Output the [x, y] coordinate of the center of the cell containing the given text.  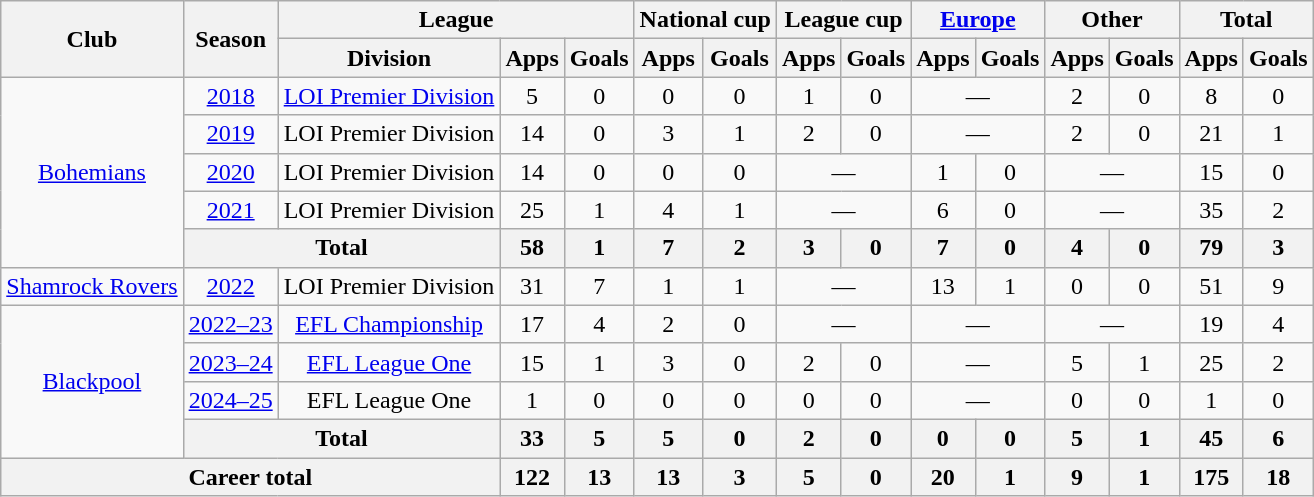
35 [1211, 210]
2022 [230, 286]
Shamrock Rovers [92, 286]
Division [389, 58]
League cup [843, 20]
Club [92, 39]
58 [532, 248]
2023–24 [230, 362]
2021 [230, 210]
33 [532, 438]
2022–23 [230, 324]
Season [230, 39]
31 [532, 286]
League [456, 20]
Blackpool [92, 381]
8 [1211, 96]
51 [1211, 286]
19 [1211, 324]
National cup [705, 20]
Other [1112, 20]
Career total [250, 477]
21 [1211, 134]
20 [943, 477]
2019 [230, 134]
EFL Championship [389, 324]
79 [1211, 248]
Europe [978, 20]
Bohemians [92, 172]
175 [1211, 477]
122 [532, 477]
2018 [230, 96]
18 [1278, 477]
2024–25 [230, 400]
2020 [230, 172]
45 [1211, 438]
17 [532, 324]
